Identify which cell holds the provided text, then report its (x, y) central coordinate. 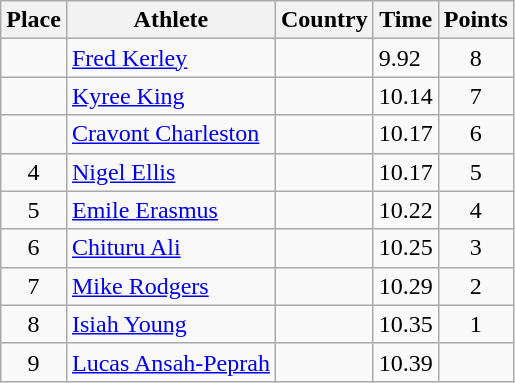
10.22 (406, 210)
10.14 (406, 96)
10.25 (406, 248)
Emile Erasmus (170, 210)
Country (324, 20)
Athlete (170, 20)
9.92 (406, 58)
10.29 (406, 286)
Fred Kerley (170, 58)
Points (476, 20)
Nigel Ellis (170, 172)
2 (476, 286)
Time (406, 20)
Chituru Ali (170, 248)
9 (34, 362)
10.35 (406, 324)
1 (476, 324)
Cravont Charleston (170, 134)
3 (476, 248)
Lucas Ansah-Peprah (170, 362)
Kyree King (170, 96)
Place (34, 20)
Isiah Young (170, 324)
10.39 (406, 362)
Mike Rodgers (170, 286)
